Return (X, Y) of the center of cell containing provided text 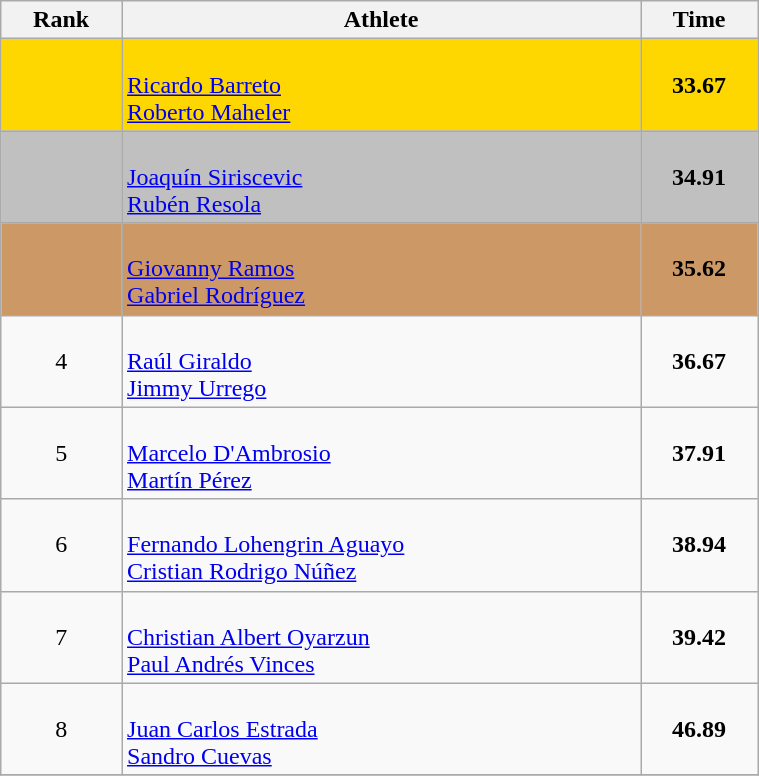
Time (700, 20)
Rank (62, 20)
Marcelo D'AmbrosioMartín Pérez (382, 453)
36.67 (700, 361)
Christian Albert OyarzunPaul Andrés Vinces (382, 637)
8 (62, 729)
37.91 (700, 453)
Juan Carlos EstradaSandro Cuevas (382, 729)
Athlete (382, 20)
35.62 (700, 269)
7 (62, 637)
4 (62, 361)
34.91 (700, 177)
33.67 (700, 85)
38.94 (700, 545)
Joaquín SiriscevicRubén Resola (382, 177)
46.89 (700, 729)
Raúl GiraldoJimmy Urrego (382, 361)
Giovanny RamosGabriel Rodríguez (382, 269)
Ricardo BarretoRoberto Maheler (382, 85)
Fernando Lohengrin AguayoCristian Rodrigo Núñez (382, 545)
6 (62, 545)
39.42 (700, 637)
5 (62, 453)
